Determine the [x, y] coordinate at the center of the cell enclosing the given text.  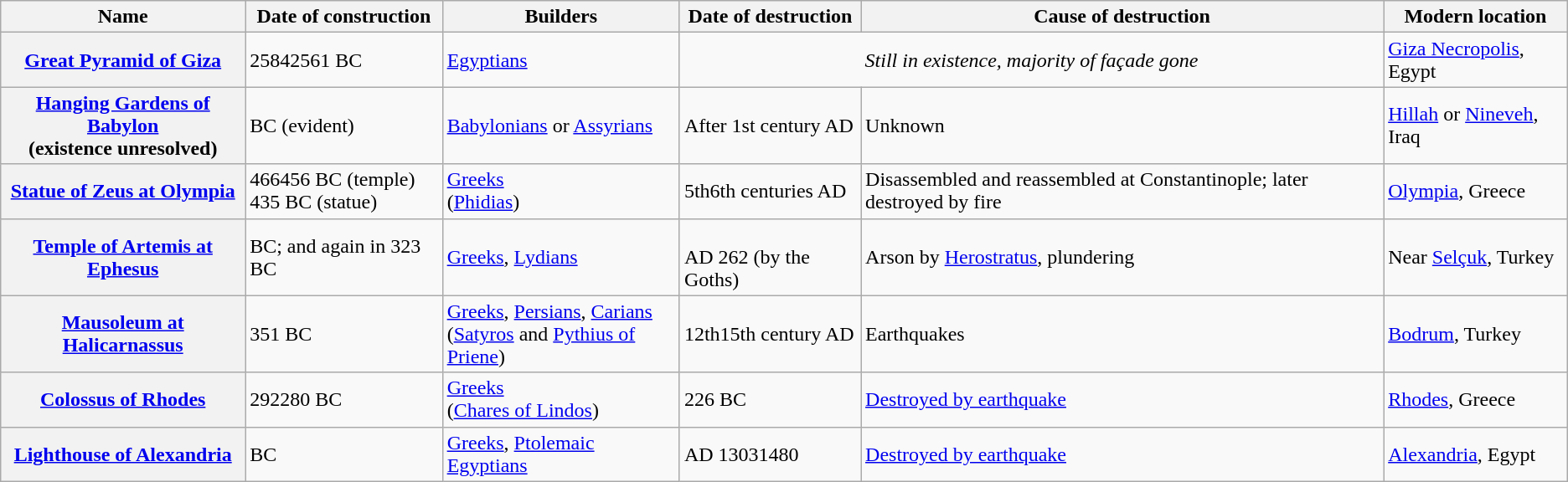
After 1st century AD [770, 126]
466456 BC (temple)435 BC (statue) [343, 191]
Great Pyramid of Giza [123, 60]
Alexandria, Egypt [1476, 454]
Greeks, Lydians [561, 257]
Builders [561, 17]
Name [123, 17]
12th15th century AD [770, 334]
Lighthouse of Alexandria [123, 454]
Modern location [1476, 17]
Greeks(Phidias) [561, 191]
Date of construction [343, 17]
BC (evident) [343, 126]
Near Selçuk, Turkey [1476, 257]
25842561 BC [343, 60]
292280 BC [343, 400]
Greeks, Ptolemaic Egyptians [561, 454]
Hillah or Nineveh, Iraq [1476, 126]
Bodrum, Turkey [1476, 334]
Rhodes, Greece [1476, 400]
BC [343, 454]
Mausoleum at Halicarnassus [123, 334]
Unknown [1122, 126]
Olympia, Greece [1476, 191]
Babylonians or Assyrians [561, 126]
Temple of Artemis at Ephesus [123, 257]
Disassembled and reassembled at Constantinople; later destroyed by fire [1122, 191]
5th6th centuries AD [770, 191]
226 BC [770, 400]
Giza Necropolis, Egypt [1476, 60]
Date of destruction [770, 17]
Colossus of Rhodes [123, 400]
Egyptians [561, 60]
BC; and again in 323 BC [343, 257]
Greeks(Chares of Lindos) [561, 400]
AD 262 (by the Goths) [770, 257]
Cause of destruction [1122, 17]
Hanging Gardens of Babylon(existence unresolved) [123, 126]
Earthquakes [1122, 334]
Arson by Herostratus, plundering [1122, 257]
Greeks, Persians, Carians(Satyros and Pythius of Priene) [561, 334]
Still in existence, majority of façade gone [1031, 60]
351 BC [343, 334]
Statue of Zeus at Olympia [123, 191]
AD 13031480 [770, 454]
